For the text-containing cell, return its midpoint in (x, y) coordinate format. 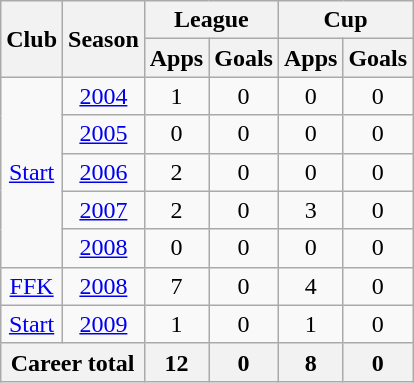
8 (310, 362)
FFK (32, 286)
League (211, 20)
3 (310, 210)
Cup (345, 20)
Club (32, 39)
4 (310, 286)
2009 (104, 324)
2006 (104, 172)
7 (176, 286)
2004 (104, 96)
2007 (104, 210)
Career total (73, 362)
12 (176, 362)
Season (104, 39)
2005 (104, 134)
